Detect which cell encompasses the target text, then output its (x, y) center coordinate. 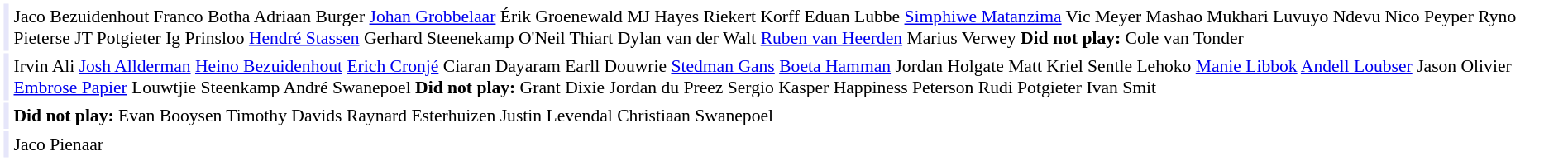
Jaco Pienaar (788, 144)
Did not play: Evan Booysen Timothy Davids Raynard Esterhuizen Justin Levendal Christiaan Swanepoel (788, 116)
